From the cell containing the given text, extract its center point as (x, y) coordinate. 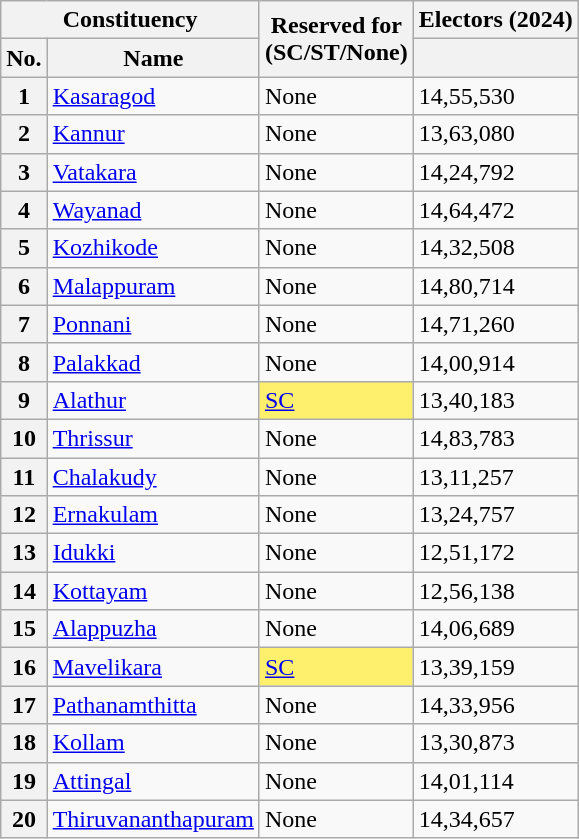
Chalakudy (153, 477)
Alathur (153, 400)
13,30,873 (496, 743)
14,00,914 (496, 362)
14,83,783 (496, 438)
Idukki (153, 553)
Mavelikara (153, 667)
Pathanamthitta (153, 705)
10 (24, 438)
Kozhikode (153, 248)
12,56,138 (496, 591)
Electors (2024) (496, 20)
Thrissur (153, 438)
12,51,172 (496, 553)
Malappuram (153, 286)
13,63,080 (496, 134)
4 (24, 210)
14,01,114 (496, 781)
Ponnani (153, 324)
Attingal (153, 781)
5 (24, 248)
14,33,956 (496, 705)
16 (24, 667)
Constituency (130, 20)
Ernakulam (153, 515)
18 (24, 743)
Alappuzha (153, 629)
14,34,657 (496, 819)
14,06,689 (496, 629)
14,24,792 (496, 172)
13,40,183 (496, 400)
14,55,530 (496, 96)
No. (24, 58)
Name (153, 58)
Thiruvananthapuram (153, 819)
13,24,757 (496, 515)
13,39,159 (496, 667)
20 (24, 819)
Kasaragod (153, 96)
9 (24, 400)
Reserved for(SC/ST/None) (336, 39)
14,32,508 (496, 248)
12 (24, 515)
Kottayam (153, 591)
3 (24, 172)
11 (24, 477)
Wayanad (153, 210)
Vatakara (153, 172)
2 (24, 134)
14,64,472 (496, 210)
Kannur (153, 134)
17 (24, 705)
Kollam (153, 743)
13,11,257 (496, 477)
8 (24, 362)
15 (24, 629)
7 (24, 324)
14,71,260 (496, 324)
14 (24, 591)
6 (24, 286)
19 (24, 781)
13 (24, 553)
1 (24, 96)
14,80,714 (496, 286)
Palakkad (153, 362)
